Identify which cell holds the provided text, then report its (x, y) central coordinate. 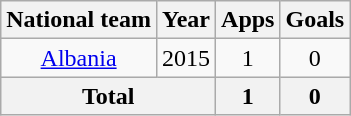
Goals (315, 20)
Apps (248, 20)
2015 (186, 58)
Total (108, 96)
Albania (79, 58)
National team (79, 20)
Year (186, 20)
